Search for the cell housing the specified text and yield its [x, y] center coordinate. 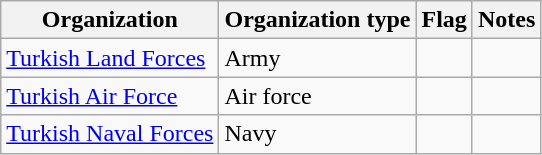
Navy [318, 134]
Organization [110, 20]
Organization type [318, 20]
Air force [318, 96]
Turkish Air Force [110, 96]
Notes [506, 20]
Flag [444, 20]
Turkish Naval Forces [110, 134]
Turkish Land Forces [110, 58]
Army [318, 58]
